Identify which cell holds the provided text, then report its [x, y] central coordinate. 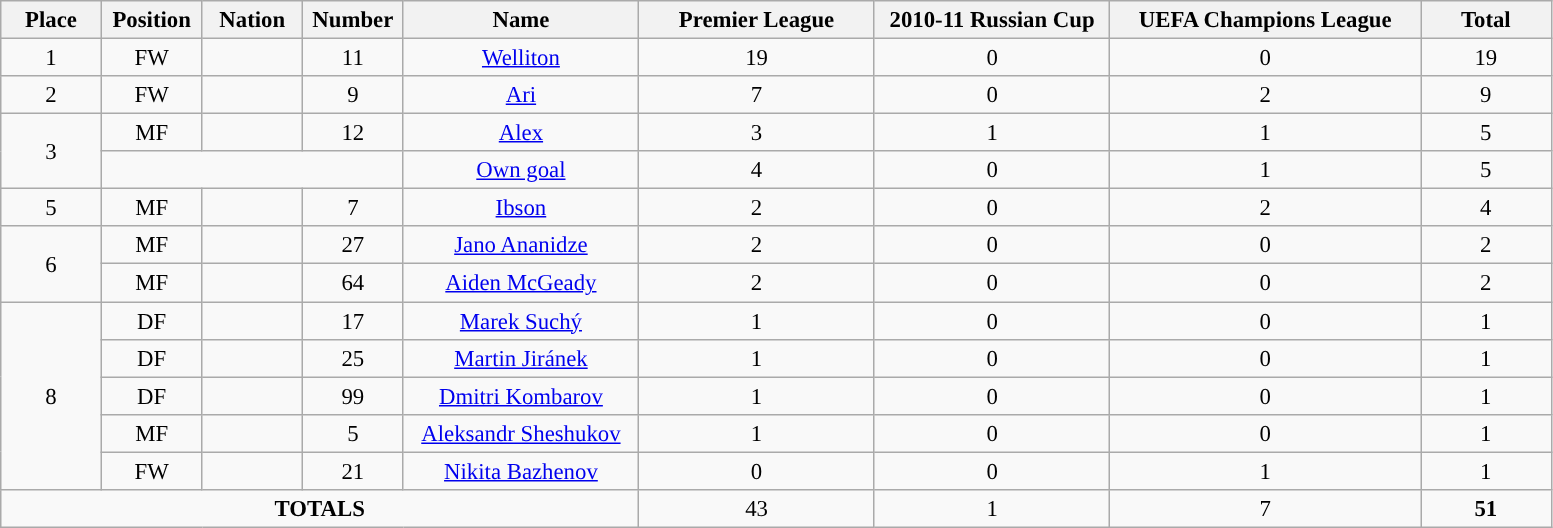
99 [354, 396]
Martin Jiránek [521, 358]
51 [1486, 509]
11 [354, 58]
Dmitri Kombarov [521, 396]
Aleksandr Sheshukov [521, 433]
Jano Ananidze [521, 245]
Alex [521, 133]
Number [354, 20]
21 [354, 471]
Ari [521, 95]
17 [354, 321]
Position [152, 20]
12 [354, 133]
Name [521, 20]
Premier League [757, 20]
Marek Suchý [521, 321]
Total [1486, 20]
UEFA Champions League [1266, 20]
Place [52, 20]
25 [354, 358]
8 [52, 396]
TOTALS [320, 509]
Welliton [521, 58]
Nikita Bazhenov [521, 471]
Nation [252, 20]
2010-11 Russian Cup [992, 20]
64 [354, 283]
Ibson [521, 208]
Aiden McGeady [521, 283]
6 [52, 264]
Own goal [521, 170]
43 [757, 509]
27 [354, 245]
